Identify which cell holds the provided text, then report its [X, Y] central coordinate. 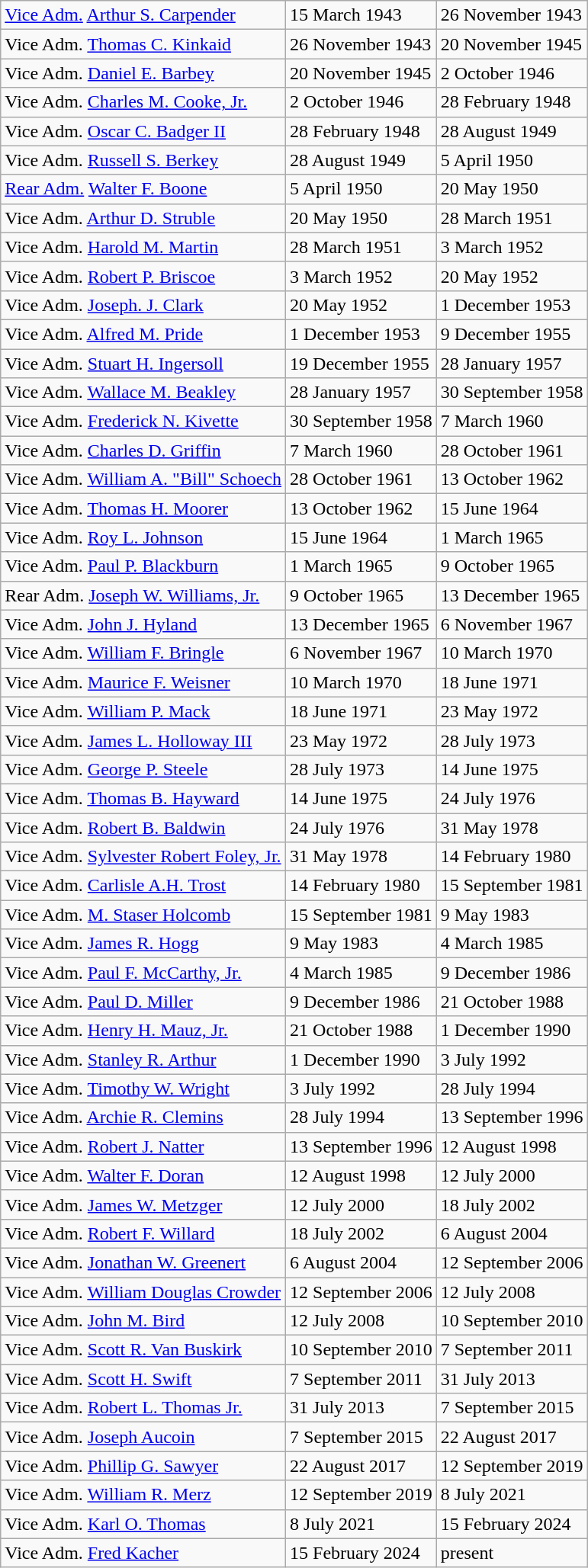
Vice Adm. Stuart H. Ingersoll [143, 364]
Vice Adm. Stanley R. Arthur [143, 1060]
Vice Adm. Oscar C. Badger II [143, 131]
15 March 1943 [361, 15]
Vice Adm. Joseph Aucoin [143, 1437]
Vice Adm. Roy L. Johnson [143, 537]
Vice Adm. William P. Mack [143, 711]
Vice Adm. James L. Holloway III [143, 740]
Vice Adm. Thomas C. Kinkaid [143, 44]
Vice Adm. James W. Metzger [143, 1204]
Vice Adm. William R. Merz [143, 1495]
Vice Adm. Scott H. Swift [143, 1379]
Vice Adm. Timothy W. Wright [143, 1089]
Vice Adm. Jonathan W. Greenert [143, 1262]
Vice Adm. Alfred M. Pride [143, 334]
Vice Adm. Paul D. Miller [143, 1002]
present [512, 1553]
Vice Adm. Robert J. Natter [143, 1146]
Vice Adm. Charles D. Griffin [143, 451]
Rear Adm. Walter F. Boone [143, 189]
Vice Adm. M. Staser Holcomb [143, 915]
Vice Adm. Maurice F. Weisner [143, 682]
Vice Adm. William F. Bringle [143, 653]
9 December 1955 [512, 334]
Vice Adm. Scott R. Van Buskirk [143, 1350]
Vice Adm. Karl O. Thomas [143, 1524]
Vice Adm. Carlisle A.H. Trost [143, 886]
Vice Adm. Arthur S. Carpender [143, 15]
19 December 1955 [361, 364]
Vice Adm. Thomas H. Moorer [143, 508]
Vice Adm. Frederick N. Kivette [143, 422]
Vice Adm. Sylvester Robert Foley, Jr. [143, 857]
Vice Adm. Fred Kacher [143, 1553]
Vice Adm. Daniel E. Barbey [143, 73]
Vice Adm. John J. Hyland [143, 624]
Vice Adm. Paul P. Blackburn [143, 566]
Vice Adm. Walter F. Doran [143, 1175]
Vice Adm. Henry H. Mauz, Jr. [143, 1031]
Vice Adm. Phillip G. Sawyer [143, 1466]
Vice Adm. Arthur D. Struble [143, 218]
Vice Adm. Robert P. Briscoe [143, 276]
Vice Adm. William A. "Bill" Schoech [143, 479]
Vice Adm. Wallace M. Beakley [143, 393]
Vice Adm. Robert B. Baldwin [143, 827]
Vice Adm. John M. Bird [143, 1321]
Vice Adm. Joseph. J. Clark [143, 305]
Vice Adm. Charles M. Cooke, Jr. [143, 102]
Vice Adm. Russell S. Berkey [143, 160]
Rear Adm. Joseph W. Williams, Jr. [143, 595]
Vice Adm. Harold M. Martin [143, 247]
Vice Adm. William Douglas Crowder [143, 1292]
Vice Adm. James R. Hogg [143, 944]
Vice Adm. Paul F. McCarthy, Jr. [143, 973]
Vice Adm. Robert L. Thomas Jr. [143, 1408]
Vice Adm. George P. Steele [143, 769]
Vice Adm. Robert F. Willard [143, 1233]
Vice Adm. Archie R. Clemins [143, 1117]
Vice Adm. Thomas B. Hayward [143, 798]
